Return [x, y] of the center of cell containing provided text 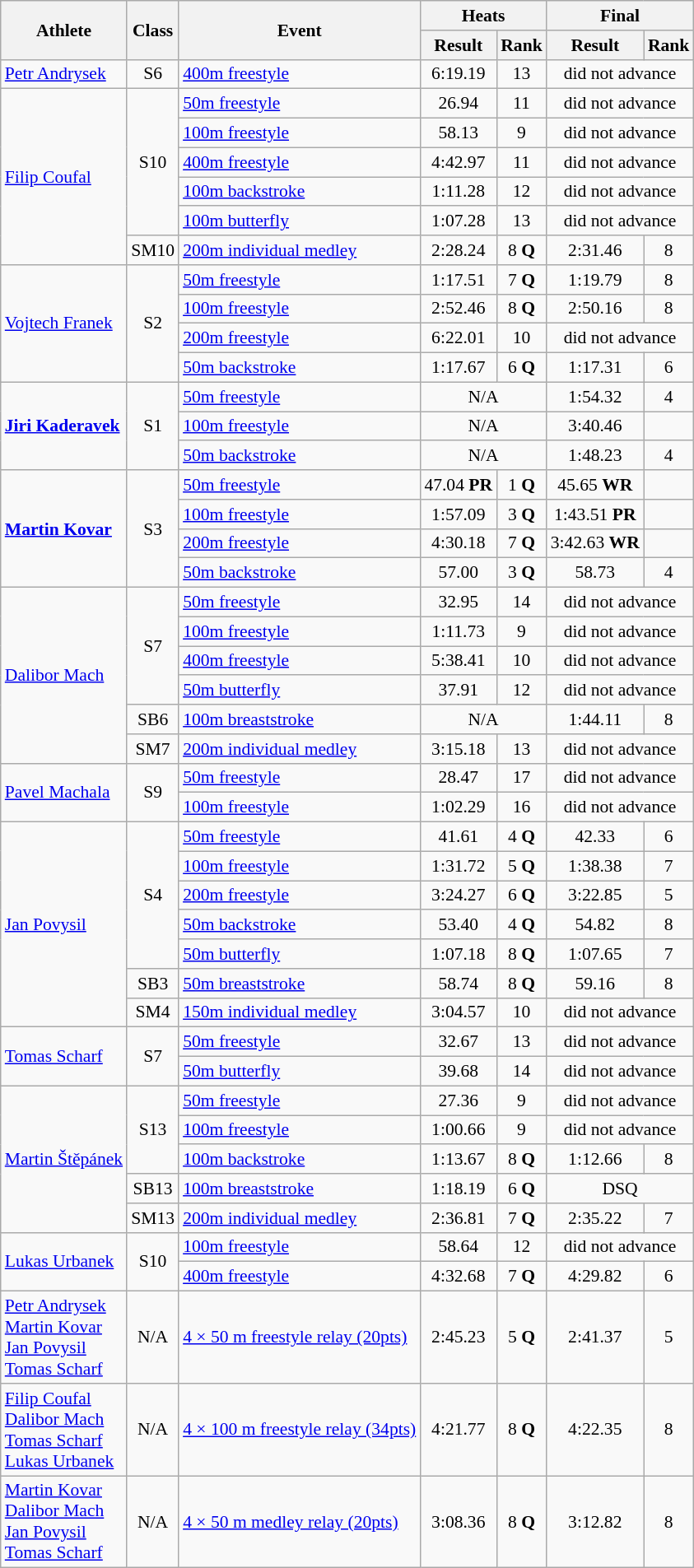
3:42.63 WR [595, 543]
1:38.38 [595, 866]
Event [300, 30]
3:04.57 [458, 1012]
1:17.51 [458, 280]
S4 [153, 896]
4:32.68 [458, 1277]
4:42.97 [458, 162]
58.13 [458, 133]
S13 [153, 1129]
47.04 PR [458, 485]
4 × 100 m freestyle relay (34pts) [300, 1430]
2:52.46 [458, 309]
1:07.65 [595, 954]
3:08.36 [458, 1522]
58.73 [595, 573]
S1 [153, 426]
58.74 [458, 984]
Final [621, 16]
2:31.46 [595, 250]
54.82 [595, 925]
Dalibor Mach [64, 676]
Martin Štěpánek [64, 1159]
2:41.37 [595, 1338]
1:57.09 [458, 514]
1:07.18 [458, 954]
1:11.73 [458, 631]
1:54.32 [595, 397]
Heats [482, 16]
Athlete [64, 30]
28.47 [458, 778]
Petr Andrysek [64, 74]
2:45.23 [458, 1338]
100m butterfly [300, 221]
S3 [153, 528]
DSQ [621, 1189]
2:28.24 [458, 250]
1 Q [522, 485]
4:21.77 [458, 1430]
1:43.51 PR [595, 514]
3:22.85 [595, 896]
Class [153, 30]
26.94 [458, 104]
Martin Kovar Dalibor Mach Jan Povysil Tomas Scharf [64, 1522]
53.40 [458, 925]
45.65 WR [595, 485]
3:24.27 [458, 896]
Tomas Scharf [64, 1057]
Vojtech Franek [64, 323]
3:12.82 [595, 1522]
32.95 [458, 603]
27.36 [458, 1100]
Filip Coufal Dalibor Mach Tomas Scharf Lukas Urbanek [64, 1430]
1:02.29 [458, 807]
SM13 [153, 1218]
1:13.67 [458, 1160]
6:19.19 [458, 74]
3:15.18 [458, 749]
4:29.82 [595, 1277]
6:22.01 [458, 338]
1:00.66 [458, 1130]
4 × 50 m freestyle relay (20pts) [300, 1338]
4:30.18 [458, 543]
2:35.22 [595, 1218]
Petr Andrysek Martin Kovar Jan Povysil Tomas Scharf [64, 1338]
S6 [153, 74]
SM4 [153, 1012]
S2 [153, 323]
Jiri Kaderavek [64, 426]
SB3 [153, 984]
SB6 [153, 719]
1:17.31 [595, 368]
1:07.28 [458, 221]
1:48.23 [595, 456]
17 [522, 778]
4 × 50 m medley relay (20pts) [300, 1522]
SB13 [153, 1189]
57.00 [458, 573]
37.91 [458, 691]
59.16 [595, 984]
58.64 [458, 1247]
S9 [153, 792]
Jan Povysil [64, 925]
32.67 [458, 1042]
1:44.11 [595, 719]
Filip Coufal [64, 177]
16 [522, 807]
50m breaststroke [300, 984]
39.68 [458, 1072]
Martin Kovar [64, 528]
42.33 [595, 837]
5:38.41 [458, 661]
1:11.28 [458, 192]
2:50.16 [595, 309]
2:36.81 [458, 1218]
1:19.79 [595, 280]
3:40.46 [595, 426]
SM7 [153, 749]
1:17.67 [458, 368]
1:12.66 [595, 1160]
SM10 [153, 250]
Pavel Machala [64, 792]
1:31.72 [458, 866]
150m individual medley [300, 1012]
Lukas Urbanek [64, 1261]
4:22.35 [595, 1430]
41.61 [458, 837]
1:18.19 [458, 1189]
